Detect which cell encompasses the target text, then output its [x, y] center coordinate. 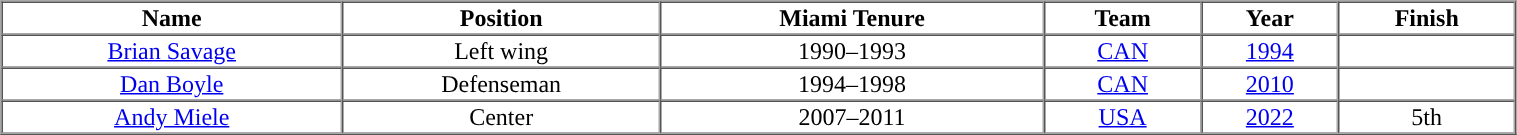
Brian Savage [172, 50]
Name [172, 18]
5th [1426, 116]
2007–2011 [852, 116]
1990–1993 [852, 50]
Finish [1426, 18]
Year [1270, 18]
Defenseman [501, 84]
Dan Boyle [172, 84]
1994 [1270, 50]
Position [501, 18]
1994–1998 [852, 84]
Left wing [501, 50]
Center [501, 116]
USA [1123, 116]
Miami Tenure [852, 18]
2010 [1270, 84]
Andy Miele [172, 116]
2022 [1270, 116]
Team [1123, 18]
